Return the (X, Y) coordinate for the center point of the cell that contains the specified text.  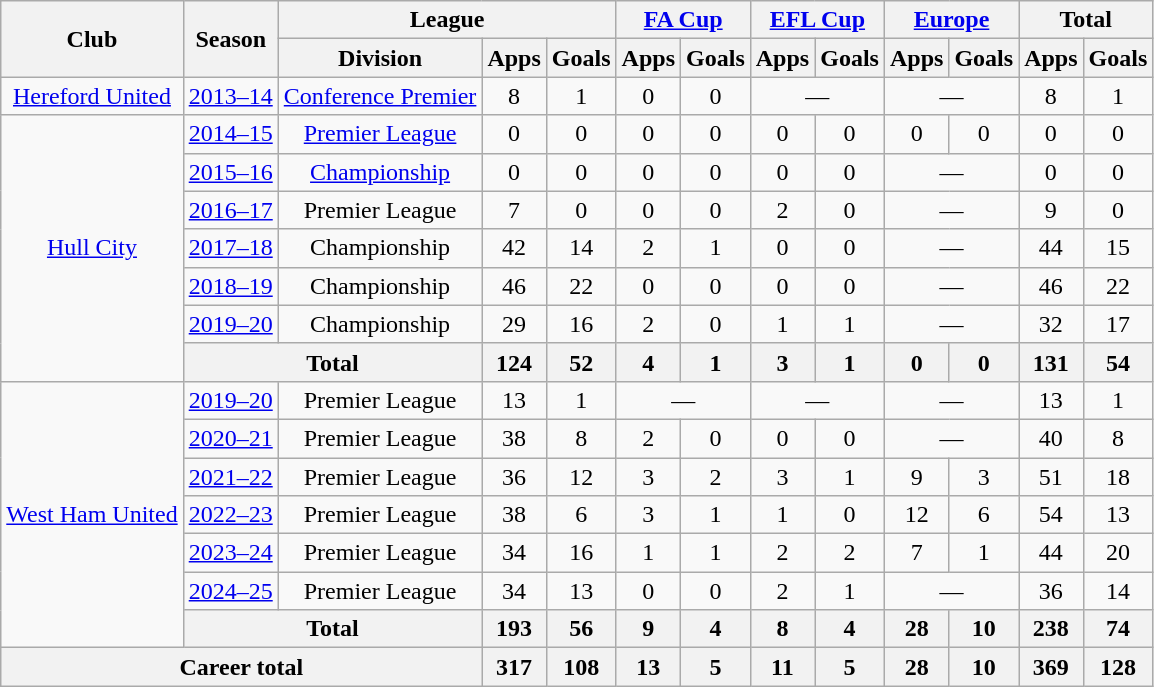
15 (1118, 248)
Division (380, 58)
238 (1051, 629)
FA Cup (683, 20)
Europe (951, 20)
2024–25 (230, 591)
131 (1051, 362)
2013–14 (230, 96)
32 (1051, 324)
2014–15 (230, 134)
193 (514, 629)
128 (1118, 667)
2023–24 (230, 553)
317 (514, 667)
West Ham United (92, 514)
Club (92, 39)
Hull City (92, 248)
369 (1051, 667)
2022–23 (230, 515)
108 (581, 667)
League (447, 20)
Conference Premier (380, 96)
20 (1118, 553)
Hereford United (92, 96)
2018–19 (230, 286)
2016–17 (230, 210)
2021–22 (230, 477)
18 (1118, 477)
11 (782, 667)
29 (514, 324)
42 (514, 248)
17 (1118, 324)
2020–21 (230, 438)
52 (581, 362)
74 (1118, 629)
2015–16 (230, 172)
EFL Cup (817, 20)
40 (1051, 438)
56 (581, 629)
124 (514, 362)
Season (230, 39)
51 (1051, 477)
2017–18 (230, 248)
Career total (242, 667)
